Search for the cell housing the specified text and yield its [X, Y] center coordinate. 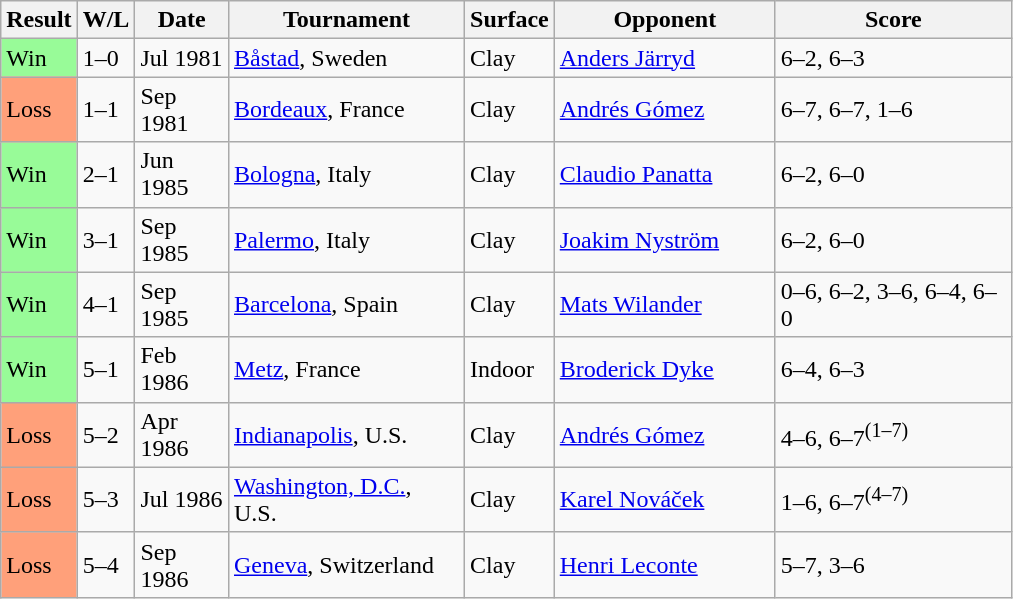
4–6, 6–7(1–7) [893, 434]
Jul 1986 [182, 500]
Sep 1986 [182, 564]
6–7, 6–7, 1–6 [893, 110]
Jun 1985 [182, 174]
1–0 [106, 58]
Anders Järryd [664, 58]
4–1 [106, 304]
Barcelona, Spain [346, 304]
Bordeaux, France [346, 110]
3–1 [106, 240]
Geneva, Switzerland [346, 564]
0–6, 6–2, 3–6, 6–4, 6–0 [893, 304]
5–1 [106, 370]
Metz, France [346, 370]
6–4, 6–3 [893, 370]
Washington, D.C., U.S. [346, 500]
1–6, 6–7(4–7) [893, 500]
5–7, 3–6 [893, 564]
Sep 1981 [182, 110]
Indianapolis, U.S. [346, 434]
Surface [510, 20]
Joakim Nyström [664, 240]
Opponent [664, 20]
Mats Wilander [664, 304]
5–2 [106, 434]
Claudio Panatta [664, 174]
Date [182, 20]
2–1 [106, 174]
Indoor [510, 370]
Karel Nováček [664, 500]
5–4 [106, 564]
1–1 [106, 110]
Result [39, 20]
W/L [106, 20]
Tournament [346, 20]
Apr 1986 [182, 434]
Bologna, Italy [346, 174]
6–2, 6–3 [893, 58]
5–3 [106, 500]
Båstad, Sweden [346, 58]
Palermo, Italy [346, 240]
Score [893, 20]
Jul 1981 [182, 58]
Feb 1986 [182, 370]
Henri Leconte [664, 564]
Broderick Dyke [664, 370]
